From the cell containing the given text, extract its center point as (X, Y) coordinate. 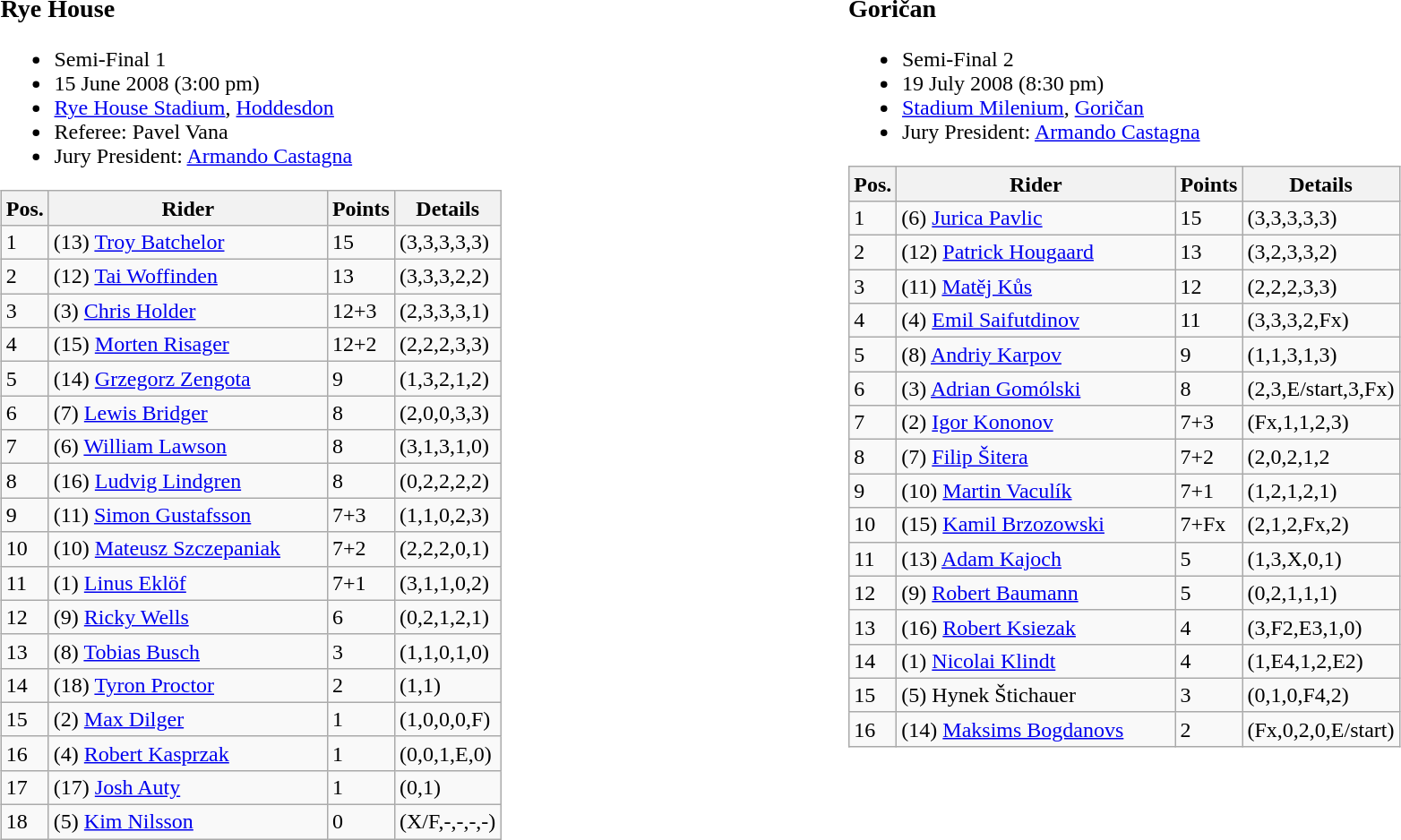
(4) Emil Saifutdinov (1036, 321)
(3,1,1,0,2) (447, 583)
(10) Mateusz Szczepaniak (188, 549)
(0,2,1,2,1) (447, 617)
(2,1,2,Fx,2) (1320, 525)
(1,3,2,1,2) (447, 379)
17 (25, 787)
(0,1,0,F4,2) (1320, 695)
(0,2,2,2,2) (447, 481)
12+3 (360, 311)
(3,2,3,3,2) (1320, 253)
(1,1,0,2,3) (447, 515)
(16) Ludvig Lindgren (188, 481)
(3) Adrian Gomólski (1036, 389)
12+2 (360, 345)
(9) Robert Baumann (1036, 593)
(0,1) (447, 787)
(1,1,3,1,3) (1320, 355)
(11) Matěj Kůs (1036, 287)
(X/F,-,-,-,-) (447, 822)
(1,0,0,0,F) (447, 719)
(3) Chris Holder (188, 311)
(2,0,0,3,3) (447, 413)
(14) Grzegorz Zengota (188, 379)
(1,1,0,1,0) (447, 651)
(2,0,2,1,2 (1320, 457)
(3,3,3,2,2) (447, 277)
(2,3,E/start,3,Fx) (1320, 389)
(13) Troy Batchelor (188, 242)
(3,1,3,1,0) (447, 447)
(Fx,1,1,2,3) (1320, 423)
7+Fx (1209, 525)
(13) Adam Kajoch (1036, 559)
(5) Hynek Štichauer (1036, 695)
(2) Igor Kononov (1036, 423)
(0,0,1,E,0) (447, 753)
(14) Maksims Bogdanovs (1036, 729)
(15) Morten Risager (188, 345)
(10) Martin Vaculík (1036, 491)
(15) Kamil Brzozowski (1036, 525)
(9) Ricky Wells (188, 617)
(1,3,X,0,1) (1320, 559)
(12) Patrick Hougaard (1036, 253)
0 (360, 822)
(6) Jurica Pavlic (1036, 218)
(7) Filip Šitera (1036, 457)
(18) Tyron Proctor (188, 685)
(Fx,0,2,0,E/start) (1320, 729)
(1) Linus Eklöf (188, 583)
(5) Kim Nilsson (188, 822)
(3,F2,E3,1,0) (1320, 627)
(2,3,3,3,1) (447, 311)
(8) Andriy Karpov (1036, 355)
(0,2,1,1,1) (1320, 593)
(1) Nicolai Klindt (1036, 661)
(6) William Lawson (188, 447)
(2) Max Dilger (188, 719)
(17) Josh Auty (188, 787)
(4) Robert Kasprzak (188, 753)
(3,3,3,2,Fx) (1320, 321)
(8) Tobias Busch (188, 651)
18 (25, 822)
(11) Simon Gustafsson (188, 515)
(1,E4,1,2,E2) (1320, 661)
(2,2,2,0,1) (447, 549)
(1,1) (447, 685)
(1,2,1,2,1) (1320, 491)
(7) Lewis Bridger (188, 413)
(12) Tai Woffinden (188, 277)
(16) Robert Ksiezak (1036, 627)
